Capture the cell that displays the provided text and extract its [x, y] central coordinate. 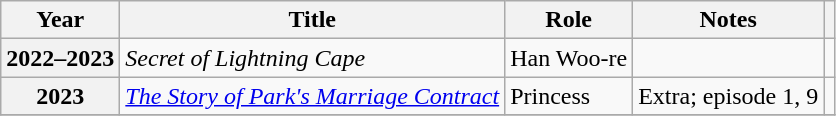
2023 [60, 96]
Secret of Lightning Cape [312, 58]
Title [312, 20]
Princess [569, 96]
Role [569, 20]
2022–2023 [60, 58]
Han Woo-re [569, 58]
Extra; episode 1, 9 [728, 96]
Notes [728, 20]
The Story of Park's Marriage Contract [312, 96]
Year [60, 20]
